Capture the cell that displays the provided text and extract its [x, y] central coordinate. 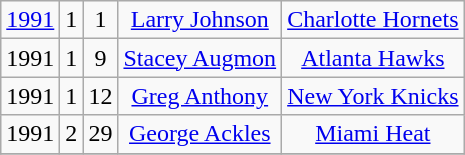
29 [100, 134]
Greg Anthony [200, 96]
Stacey Augmon [200, 58]
George Ackles [200, 134]
Miami Heat [373, 134]
9 [100, 58]
Atlanta Hawks [373, 58]
12 [100, 96]
2 [72, 134]
Charlotte Hornets [373, 20]
New York Knicks [373, 96]
Larry Johnson [200, 20]
